Identify which cell holds the provided text, then report its [X, Y] central coordinate. 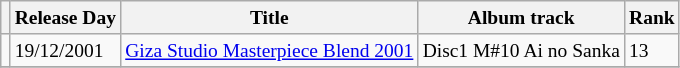
Album track [521, 18]
Giza Studio Masterpiece Blend 2001 [270, 50]
19/12/2001 [66, 50]
Rank [652, 18]
Disc1 M#10 Ai no Sanka [521, 50]
Title [270, 18]
13 [652, 50]
Release Day [66, 18]
